Capture the cell that displays the provided text and extract its (x, y) central coordinate. 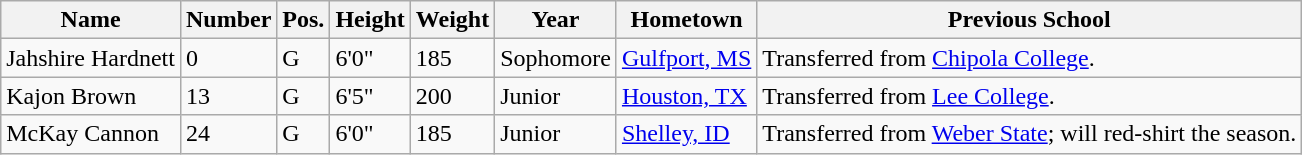
Pos. (304, 20)
Transferred from Weber State; will red-shirt the season. (1030, 134)
Transferred from Lee College. (1030, 96)
Houston, TX (686, 96)
Number (228, 20)
Name (91, 20)
Transferred from Chipola College. (1030, 58)
Weight (452, 20)
Previous School (1030, 20)
Hometown (686, 20)
Height (370, 20)
Gulfport, MS (686, 58)
200 (452, 96)
McKay Cannon (91, 134)
0 (228, 58)
Year (556, 20)
6'5" (370, 96)
Shelley, ID (686, 134)
Kajon Brown (91, 96)
24 (228, 134)
Sophomore (556, 58)
13 (228, 96)
Jahshire Hardnett (91, 58)
